Capture the cell that displays the provided text and extract its (X, Y) central coordinate. 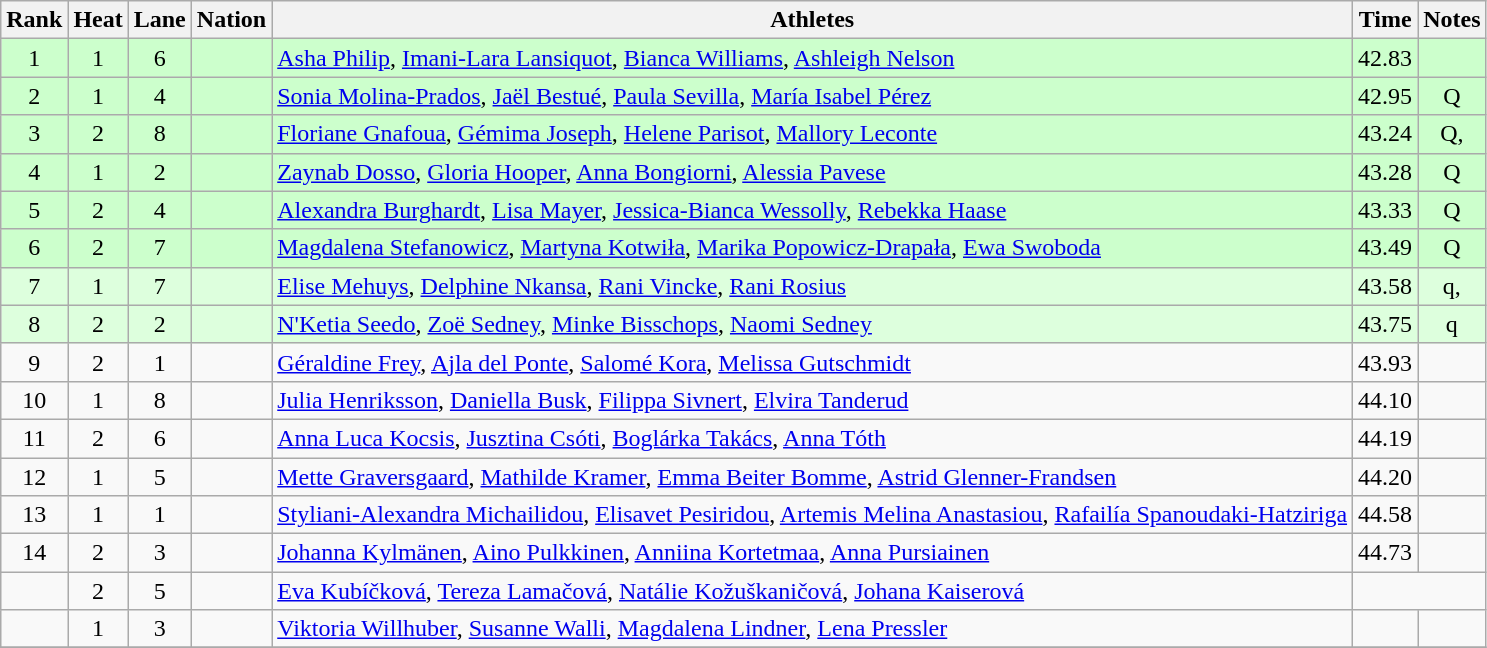
43.28 (1386, 172)
42.95 (1386, 96)
42.83 (1386, 58)
Floriane Gnafoua, Gémima Joseph, Helene Parisot, Mallory Leconte (812, 134)
q, (1452, 286)
Zaynab Dosso, Gloria Hooper, Anna Bongiorni, Alessia Pavese (812, 172)
9 (34, 362)
14 (34, 553)
44.19 (1386, 438)
Asha Philip, Imani-Lara Lansiquot, Bianca Williams, Ashleigh Nelson (812, 58)
43.49 (1386, 248)
Géraldine Frey, Ajla del Ponte, Salomé Kora, Melissa Gutschmidt (812, 362)
q (1452, 324)
Q, (1452, 134)
44.73 (1386, 553)
Lane (160, 20)
Sonia Molina-Prados, Jaël Bestué, Paula Sevilla, María Isabel Pérez (812, 96)
11 (34, 438)
Nation (231, 20)
Athletes (812, 20)
Alexandra Burghardt, Lisa Mayer, Jessica-Bianca Wessolly, Rebekka Haase (812, 210)
Time (1386, 20)
Magdalena Stefanowicz, Martyna Kotwiła, Marika Popowicz-Drapała, Ewa Swoboda (812, 248)
44.10 (1386, 400)
43.75 (1386, 324)
Rank (34, 20)
13 (34, 515)
43.93 (1386, 362)
Julia Henriksson, Daniella Busk, Filippa Sivnert, Elvira Tanderud (812, 400)
10 (34, 400)
Elise Mehuys, Delphine Nkansa, Rani Vincke, Rani Rosius (812, 286)
Johanna Kylmänen, Aino Pulkkinen, Anniina Kortetmaa, Anna Pursiainen (812, 553)
Anna Luca Kocsis, Jusztina Csóti, Boglárka Takács, Anna Tóth (812, 438)
44.20 (1386, 477)
Styliani-Alexandra Michailidou, Elisavet Pesiridou, Artemis Melina Anastasiou, Rafailía Spanoudaki-Hatziriga (812, 515)
Eva Kubíčková, Tereza Lamačová, Natálie Kožuškaničová, Johana Kaiserová (812, 591)
N'Ketia Seedo, Zoë Sedney, Minke Bisschops, Naomi Sedney (812, 324)
Mette Graversgaard, Mathilde Kramer, Emma Beiter Bomme, Astrid Glenner-Frandsen (812, 477)
12 (34, 477)
43.58 (1386, 286)
44.58 (1386, 515)
43.33 (1386, 210)
Notes (1452, 20)
Viktoria Willhuber, Susanne Walli, Magdalena Lindner, Lena Pressler (812, 629)
43.24 (1386, 134)
Heat (98, 20)
